Locate the cell with the specified text and output its (x, y) center coordinate. 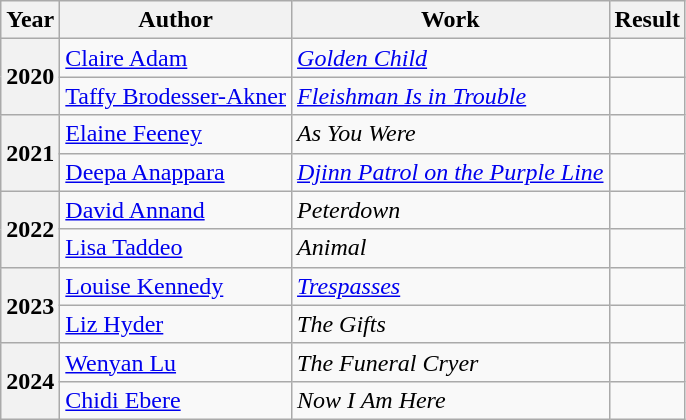
2023 (30, 305)
2021 (30, 153)
2024 (30, 381)
Louise Kennedy (176, 286)
Golden Child (450, 58)
Deepa Anappara (176, 172)
Fleishman Is in Trouble (450, 96)
2020 (30, 77)
The Funeral Cryer (450, 362)
Liz Hyder (176, 324)
Djinn Patrol on the Purple Line (450, 172)
David Annand (176, 210)
Lisa Taddeo (176, 248)
Elaine Feeney (176, 134)
Peterdown (450, 210)
Year (30, 20)
The Gifts (450, 324)
Animal (450, 248)
Taffy Brodesser-Akner (176, 96)
Wenyan Lu (176, 362)
Trespasses (450, 286)
Now I Am Here (450, 400)
Claire Adam (176, 58)
Work (450, 20)
Result (647, 20)
Author (176, 20)
2022 (30, 229)
Chidi Ebere (176, 400)
As You Were (450, 134)
